Locate the cell with the specified text and output its [X, Y] center coordinate. 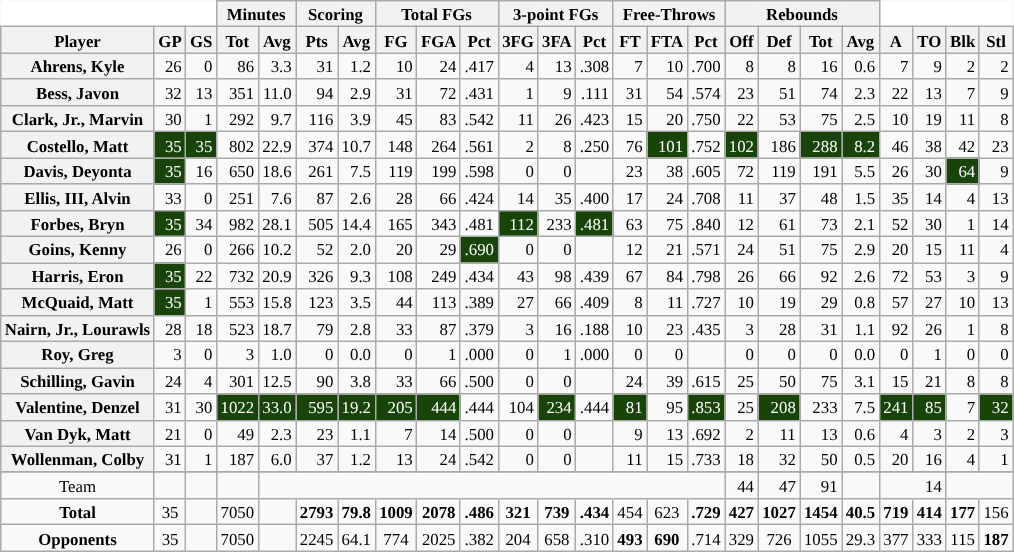
.615 [706, 381]
2.5 [861, 119]
Costello, Matt [78, 145]
79 [317, 328]
266 [237, 250]
505 [317, 224]
Free-Throws [668, 14]
104 [518, 407]
18.7 [277, 328]
20.9 [277, 276]
205 [396, 407]
15.8 [277, 302]
95 [668, 407]
.729 [706, 512]
3.5 [357, 302]
6.0 [277, 459]
.188 [595, 328]
444 [439, 407]
3.8 [357, 381]
12.5 [277, 381]
40.5 [861, 512]
493 [630, 538]
Valentine, Denzel [78, 407]
.714 [706, 538]
802 [237, 145]
.605 [706, 171]
Rebounds [802, 14]
234 [557, 407]
28.1 [277, 224]
39 [668, 381]
67 [630, 276]
85 [930, 407]
.423 [595, 119]
0.5 [861, 459]
.798 [706, 276]
774 [396, 538]
719 [896, 512]
.435 [706, 328]
1.5 [861, 197]
208 [779, 407]
.379 [479, 328]
.310 [595, 538]
Clark, Jr., Marvin [78, 119]
34 [202, 224]
81 [630, 407]
2.8 [357, 328]
3-point FGs [556, 14]
10.7 [357, 145]
3.1 [861, 381]
McQuaid, Matt [78, 302]
Def [779, 40]
377 [896, 538]
.708 [706, 197]
.752 [706, 145]
2793 [317, 512]
GS [202, 40]
2025 [439, 538]
TO [930, 40]
1454 [821, 512]
658 [557, 538]
982 [237, 224]
427 [742, 512]
64 [962, 171]
Pts [317, 40]
1.0 [277, 355]
91 [821, 486]
19.2 [357, 407]
.571 [706, 250]
.727 [706, 302]
414 [930, 512]
Player [78, 40]
186 [779, 145]
1027 [779, 512]
.417 [479, 66]
165 [396, 224]
199 [439, 171]
.692 [706, 433]
Bess, Javon [78, 93]
Off [742, 40]
739 [557, 512]
.733 [706, 459]
86 [237, 66]
102 [742, 145]
90 [317, 381]
17 [630, 197]
553 [237, 302]
249 [439, 276]
251 [237, 197]
261 [317, 171]
Ellis, III, Alvin [78, 197]
.439 [595, 276]
5.5 [861, 171]
Harris, Eron [78, 276]
595 [317, 407]
83 [439, 119]
.574 [706, 93]
.750 [706, 119]
Minutes [256, 14]
.308 [595, 66]
Davis, Deyonta [78, 171]
8.2 [861, 145]
Blk [962, 40]
241 [896, 407]
49 [237, 433]
.840 [706, 224]
454 [630, 512]
54 [668, 93]
Nairn, Jr., Lourawls [78, 328]
79.8 [357, 512]
Opponents [78, 538]
45 [396, 119]
Wollenman, Colby [78, 459]
Van Dyk, Matt [78, 433]
351 [237, 93]
156 [996, 512]
1055 [821, 538]
204 [518, 538]
63 [630, 224]
Ahrens, Kyle [78, 66]
321 [518, 512]
113 [439, 302]
329 [742, 538]
623 [668, 512]
Total [78, 512]
GP [170, 40]
9.3 [357, 276]
10.2 [277, 250]
.486 [479, 512]
2078 [439, 512]
.382 [479, 538]
.389 [479, 302]
64.1 [357, 538]
2245 [317, 538]
.853 [706, 407]
43 [518, 276]
333 [930, 538]
Forbes, Bryn [78, 224]
1009 [396, 512]
18.6 [277, 171]
76 [630, 145]
Schilling, Gavin [78, 381]
.431 [479, 93]
288 [821, 145]
Team [78, 486]
0.8 [861, 302]
115 [962, 538]
3.3 [277, 66]
116 [317, 119]
FGA [439, 40]
11.0 [277, 93]
2.0 [357, 250]
.690 [479, 250]
94 [317, 93]
48 [821, 197]
Total FGs [436, 14]
326 [317, 276]
112 [518, 224]
Stl [996, 40]
74 [821, 93]
3FG [518, 40]
.700 [706, 66]
A [896, 40]
57 [896, 302]
177 [962, 512]
47 [779, 486]
29.3 [861, 538]
.400 [595, 197]
690 [668, 538]
523 [237, 328]
73 [821, 224]
61 [779, 224]
FT [630, 40]
9.7 [277, 119]
33.0 [277, 407]
292 [237, 119]
.409 [595, 302]
FTA [668, 40]
Roy, Greg [78, 355]
650 [237, 171]
3.9 [357, 119]
148 [396, 145]
FG [396, 40]
726 [779, 538]
3FA [557, 40]
.111 [595, 93]
.561 [479, 145]
191 [821, 171]
84 [668, 276]
123 [317, 302]
42 [962, 145]
7.6 [277, 197]
Scoring [336, 14]
.424 [479, 197]
.250 [595, 145]
2.1 [861, 224]
Goins, Kenny [78, 250]
22.9 [277, 145]
46 [896, 145]
101 [668, 145]
108 [396, 276]
732 [237, 276]
374 [317, 145]
.598 [479, 171]
14.4 [357, 224]
343 [439, 224]
98 [557, 276]
264 [439, 145]
301 [237, 381]
1022 [237, 407]
